For the text-containing cell, return its midpoint in (x, y) coordinate format. 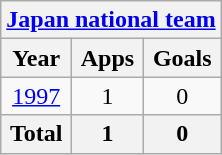
Japan national team (111, 20)
Goals (182, 58)
Year (36, 58)
Apps (108, 58)
Total (36, 134)
1997 (36, 96)
